Return [X, Y] of the center of cell containing provided text 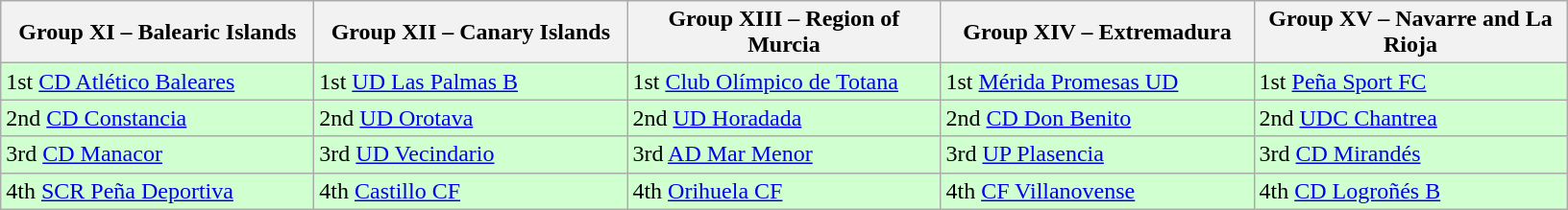
1st CD Atlético Baleares [158, 82]
3rd CD Manacor [158, 154]
2nd CD Constancia [158, 118]
3rd CD Mirandés [1410, 154]
1st Peña Sport FC [1410, 82]
3rd AD Mar Menor [784, 154]
4th Orihuela CF [784, 191]
2nd UD Horadada [784, 118]
2nd CD Don Benito [1097, 118]
Group XIII – Region of Murcia [784, 33]
2nd UD Orotava [471, 118]
2nd UDC Chantrea [1410, 118]
3rd UP Plasencia [1097, 154]
4th CF Villanovense [1097, 191]
Group XIV – Extremadura [1097, 33]
1st Mérida Promesas UD [1097, 82]
1st UD Las Palmas B [471, 82]
4th SCR Peña Deportiva [158, 191]
Group XI – Balearic Islands [158, 33]
Group XII – Canary Islands [471, 33]
3rd UD Vecindario [471, 154]
4th Castillo CF [471, 191]
1st Club Olímpico de Totana [784, 82]
4th CD Logroñés B [1410, 191]
Group XV – Navarre and La Rioja [1410, 33]
